From the cell containing the given text, extract its center point as [X, Y] coordinate. 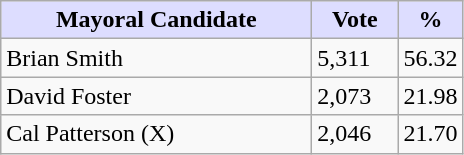
Brian Smith [156, 58]
56.32 [430, 58]
21.98 [430, 96]
Mayoral Candidate [156, 20]
21.70 [430, 134]
5,311 [355, 58]
2,046 [355, 134]
Vote [355, 20]
David Foster [156, 96]
Cal Patterson (X) [156, 134]
2,073 [355, 96]
% [430, 20]
